Detect which cell encompasses the target text, then output its (x, y) center coordinate. 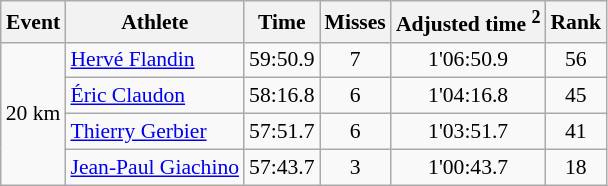
Misses (356, 22)
45 (576, 96)
Event (34, 22)
59:50.9 (282, 60)
3 (356, 167)
18 (576, 167)
7 (356, 60)
Hervé Flandin (154, 60)
Éric Claudon (154, 96)
Time (282, 22)
1'03:51.7 (468, 132)
58:16.8 (282, 96)
1'06:50.9 (468, 60)
Rank (576, 22)
1'00:43.7 (468, 167)
Thierry Gerbier (154, 132)
Jean-Paul Giachino (154, 167)
57:43.7 (282, 167)
20 km (34, 113)
Athlete (154, 22)
Adjusted time 2 (468, 22)
57:51.7 (282, 132)
41 (576, 132)
1'04:16.8 (468, 96)
56 (576, 60)
